Return (X, Y) of the center of cell containing provided text 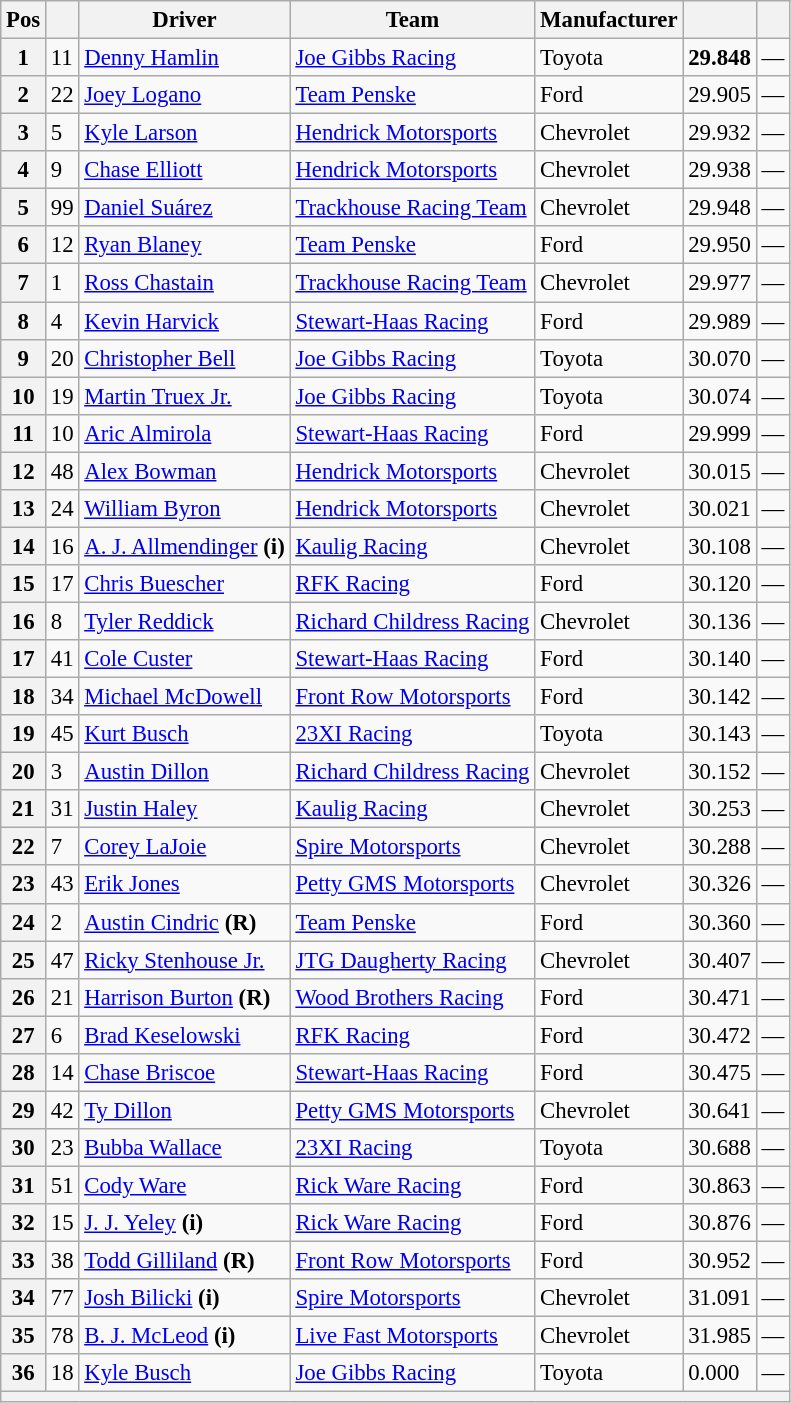
William Byron (184, 509)
Martin Truex Jr. (184, 396)
25 (24, 960)
Kyle Busch (184, 1373)
29.989 (720, 321)
Christopher Bell (184, 358)
JTG Daugherty Racing (412, 960)
30 (24, 1148)
31.985 (720, 1336)
30.475 (720, 1073)
29.938 (720, 170)
30.876 (720, 1223)
30.688 (720, 1148)
Kurt Busch (184, 734)
Ty Dillon (184, 1110)
Justin Haley (184, 809)
30.070 (720, 358)
31.091 (720, 1298)
Michael McDowell (184, 697)
Cody Ware (184, 1185)
29.848 (720, 58)
30.360 (720, 922)
Team (412, 20)
Ross Chastain (184, 283)
30.143 (720, 734)
Cole Custer (184, 659)
Tyler Reddick (184, 621)
41 (62, 659)
48 (62, 471)
77 (62, 1298)
Chris Buescher (184, 584)
30.136 (720, 621)
Erik Jones (184, 885)
30.253 (720, 809)
Harrison Burton (R) (184, 997)
29.932 (720, 133)
Ricky Stenhouse Jr. (184, 960)
30.407 (720, 960)
J. J. Yeley (i) (184, 1223)
30.471 (720, 997)
Wood Brothers Racing (412, 997)
30.108 (720, 546)
32 (24, 1223)
78 (62, 1336)
Daniel Suárez (184, 208)
Ryan Blaney (184, 245)
36 (24, 1373)
Kyle Larson (184, 133)
A. J. Allmendinger (i) (184, 546)
30.142 (720, 697)
30.952 (720, 1261)
Aric Almirola (184, 433)
47 (62, 960)
26 (24, 997)
30.326 (720, 885)
Denny Hamlin (184, 58)
51 (62, 1185)
29.948 (720, 208)
27 (24, 1035)
13 (24, 509)
Austin Cindric (R) (184, 922)
Chase Briscoe (184, 1073)
28 (24, 1073)
Pos (24, 20)
Joey Logano (184, 95)
30.641 (720, 1110)
29.999 (720, 433)
29.950 (720, 245)
30.863 (720, 1185)
38 (62, 1261)
Bubba Wallace (184, 1148)
Chase Elliott (184, 170)
30.152 (720, 772)
Manufacturer (609, 20)
30.120 (720, 584)
30.021 (720, 509)
99 (62, 208)
Alex Bowman (184, 471)
Josh Bilicki (i) (184, 1298)
45 (62, 734)
30.074 (720, 396)
35 (24, 1336)
30.472 (720, 1035)
Driver (184, 20)
Brad Keselowski (184, 1035)
Kevin Harvick (184, 321)
33 (24, 1261)
30.288 (720, 847)
42 (62, 1110)
43 (62, 885)
30.015 (720, 471)
29.977 (720, 283)
0.000 (720, 1373)
Todd Gilliland (R) (184, 1261)
29 (24, 1110)
Austin Dillon (184, 772)
B. J. McLeod (i) (184, 1336)
30.140 (720, 659)
Live Fast Motorsports (412, 1336)
29.905 (720, 95)
Corey LaJoie (184, 847)
